Determine the (x, y) coordinate at the center of the cell enclosing the given text.  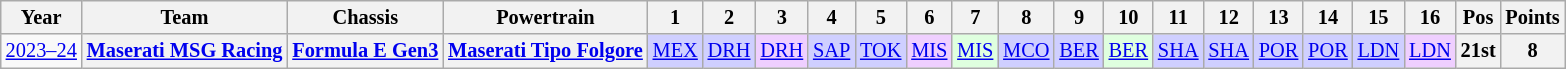
14 (1328, 17)
MCO (1026, 51)
Year (42, 17)
12 (1228, 17)
6 (929, 17)
TOK (880, 51)
21st (1478, 51)
5 (880, 17)
13 (1278, 17)
MEX (676, 51)
16 (1430, 17)
Chassis (365, 17)
3 (782, 17)
1 (676, 17)
2 (730, 17)
11 (1178, 17)
Formula E Gen3 (365, 51)
Maserati Tipo Folgore (545, 51)
7 (975, 17)
Pos (1478, 17)
10 (1128, 17)
SAP (832, 51)
15 (1379, 17)
Points (1533, 17)
Maserati MSG Racing (185, 51)
Powertrain (545, 17)
2023–24 (42, 51)
Team (185, 17)
4 (832, 17)
9 (1078, 17)
